Identify which cell holds the provided text, then report its (X, Y) central coordinate. 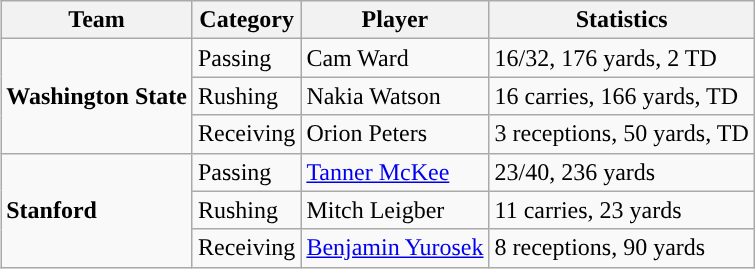
Orion Peters (395, 134)
Stanford (97, 210)
Washington State (97, 96)
Cam Ward (395, 58)
Mitch Leigber (395, 210)
Benjamin Yurosek (395, 248)
16/32, 176 yards, 2 TD (622, 58)
16 carries, 166 yards, TD (622, 96)
11 carries, 23 yards (622, 210)
Statistics (622, 20)
Tanner McKee (395, 172)
Category (246, 20)
Nakia Watson (395, 96)
Team (97, 20)
Player (395, 20)
23/40, 236 yards (622, 172)
3 receptions, 50 yards, TD (622, 134)
8 receptions, 90 yards (622, 248)
